For the text-containing cell, return its midpoint in (x, y) coordinate format. 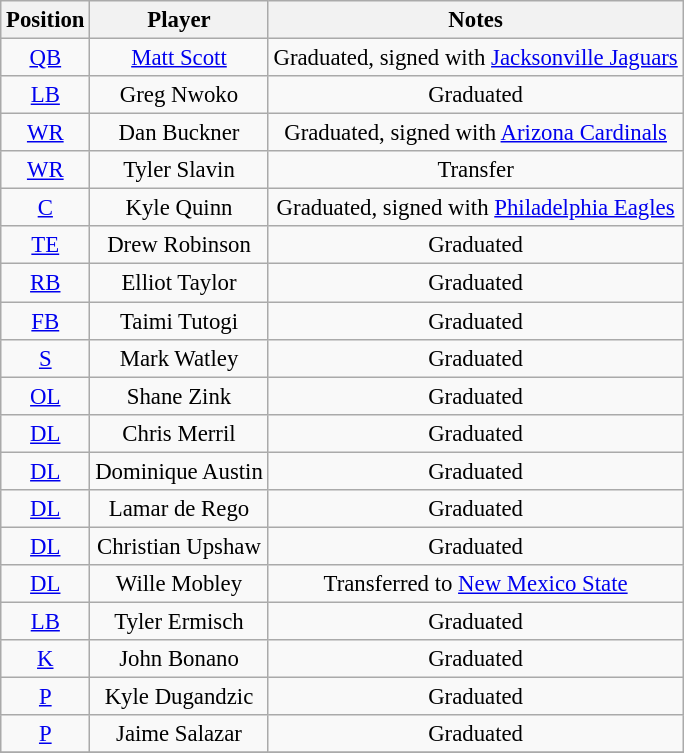
S (46, 358)
Dan Buckner (179, 133)
Elliot Taylor (179, 283)
Jaime Salazar (179, 734)
K (46, 659)
Tyler Ermisch (179, 621)
Tyler Slavin (179, 170)
Player (179, 20)
TE (46, 245)
Drew Robinson (179, 245)
Taimi Tutogi (179, 321)
OL (46, 396)
Kyle Quinn (179, 208)
C (46, 208)
Kyle Dugandzic (179, 697)
Wille Mobley (179, 584)
Graduated, signed with Philadelphia Eagles (476, 208)
John Bonano (179, 659)
FB (46, 321)
RB (46, 283)
QB (46, 58)
Graduated, signed with Arizona Cardinals (476, 133)
Graduated, signed with Jacksonville Jaguars (476, 58)
Shane Zink (179, 396)
Lamar de Rego (179, 509)
Dominique Austin (179, 471)
Chris Merril (179, 433)
Matt Scott (179, 58)
Christian Upshaw (179, 546)
Notes (476, 20)
Position (46, 20)
Mark Watley (179, 358)
Transferred to New Mexico State (476, 584)
Transfer (476, 170)
Greg Nwoko (179, 95)
